Search for the cell housing the specified text and yield its [X, Y] center coordinate. 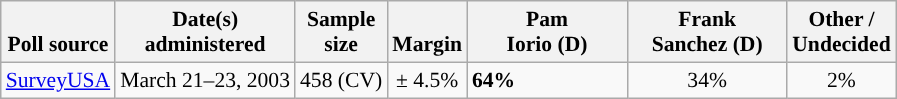
± 4.5% [427, 80]
March 21–23, 2003 [205, 80]
2% [841, 80]
SurveyUSA [58, 80]
Margin [427, 32]
PamIorio (D) [547, 32]
Other /Undecided [841, 32]
Date(s)administered [205, 32]
Poll source [58, 32]
458 (CV) [341, 80]
Samplesize [341, 32]
64% [547, 80]
34% [707, 80]
FrankSanchez (D) [707, 32]
